Extract the [x, y] coordinate from the center of the cell holding the provided text.  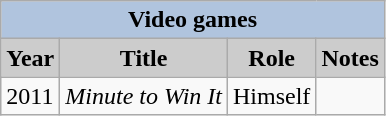
Notes [350, 58]
Video games [193, 20]
Role [272, 58]
Himself [272, 96]
2011 [30, 96]
Minute to Win It [144, 96]
Title [144, 58]
Year [30, 58]
